Find where the given text appears and provide that cell's center as [x, y] coordinate. 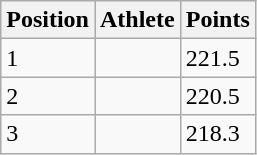
Position [48, 20]
218.3 [218, 134]
3 [48, 134]
2 [48, 96]
220.5 [218, 96]
Points [218, 20]
1 [48, 58]
221.5 [218, 58]
Athlete [137, 20]
